From the cell containing the given text, extract its center point as (X, Y) coordinate. 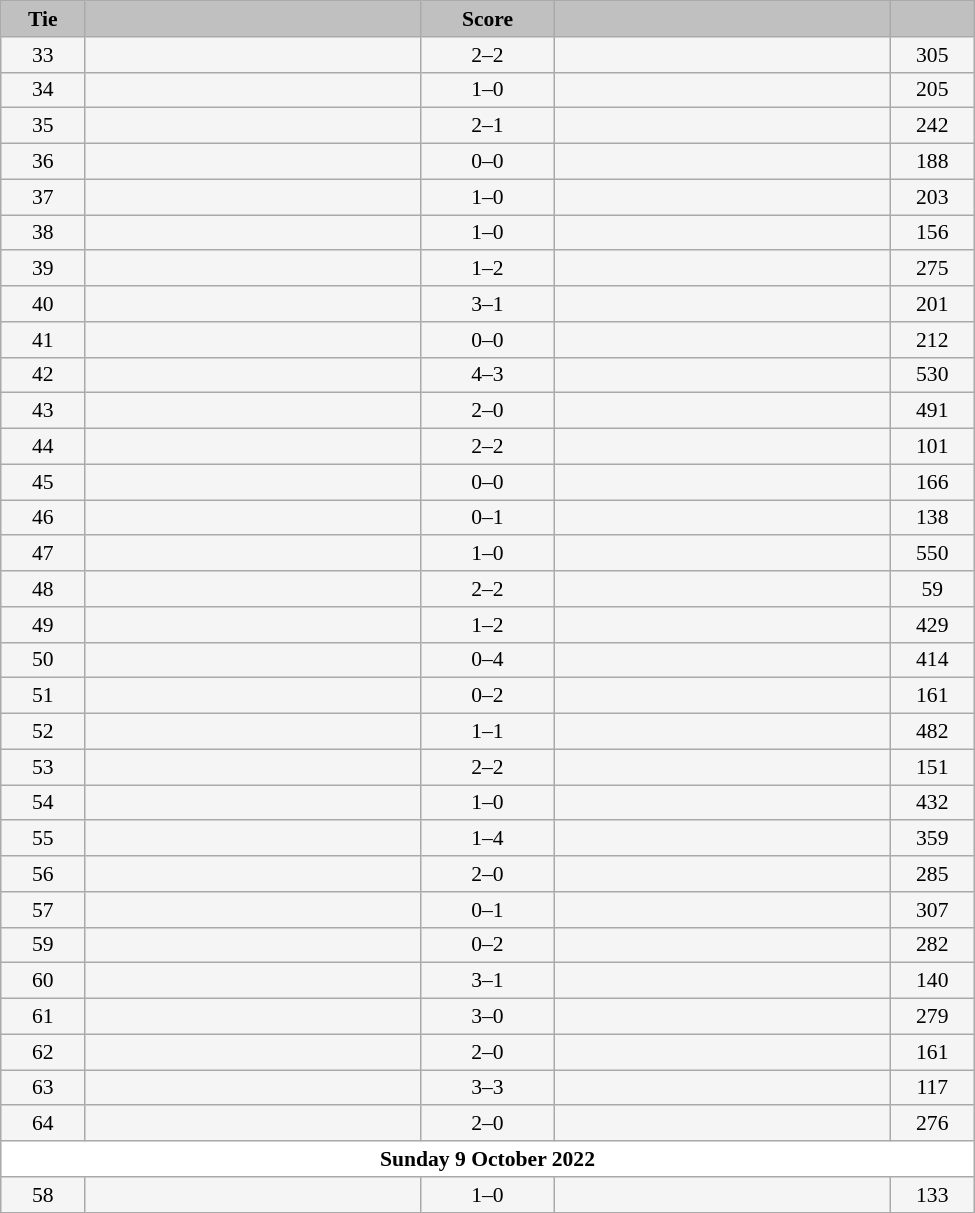
242 (932, 126)
36 (43, 162)
64 (43, 1124)
140 (932, 981)
166 (932, 482)
60 (43, 981)
138 (932, 518)
429 (932, 625)
49 (43, 625)
63 (43, 1088)
4–3 (487, 375)
54 (43, 803)
46 (43, 518)
359 (932, 839)
156 (932, 233)
48 (43, 589)
279 (932, 1017)
2–1 (487, 126)
62 (43, 1052)
45 (43, 482)
550 (932, 554)
285 (932, 874)
38 (43, 233)
188 (932, 162)
201 (932, 304)
33 (43, 55)
414 (932, 660)
53 (43, 767)
61 (43, 1017)
Sunday 9 October 2022 (488, 1159)
275 (932, 269)
1–1 (487, 732)
133 (932, 1195)
1–4 (487, 839)
Score (487, 19)
42 (43, 375)
3–3 (487, 1088)
40 (43, 304)
117 (932, 1088)
47 (43, 554)
432 (932, 803)
3–0 (487, 1017)
50 (43, 660)
282 (932, 945)
34 (43, 90)
205 (932, 90)
57 (43, 910)
58 (43, 1195)
491 (932, 411)
55 (43, 839)
151 (932, 767)
203 (932, 197)
101 (932, 447)
35 (43, 126)
51 (43, 696)
39 (43, 269)
41 (43, 340)
56 (43, 874)
37 (43, 197)
482 (932, 732)
44 (43, 447)
43 (43, 411)
307 (932, 910)
52 (43, 732)
212 (932, 340)
530 (932, 375)
0–4 (487, 660)
305 (932, 55)
276 (932, 1124)
Tie (43, 19)
